Determine the (x, y) coordinate at the center of the cell enclosing the given text.  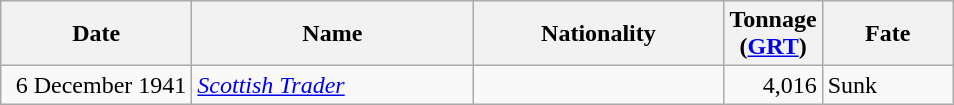
Fate (888, 34)
Sunk (888, 85)
4,016 (773, 85)
Nationality (598, 34)
Date (96, 34)
6 December 1941 (96, 85)
Scottish Trader (332, 85)
Name (332, 34)
Tonnage(GRT) (773, 34)
